Search for the cell housing the specified text and yield its (X, Y) center coordinate. 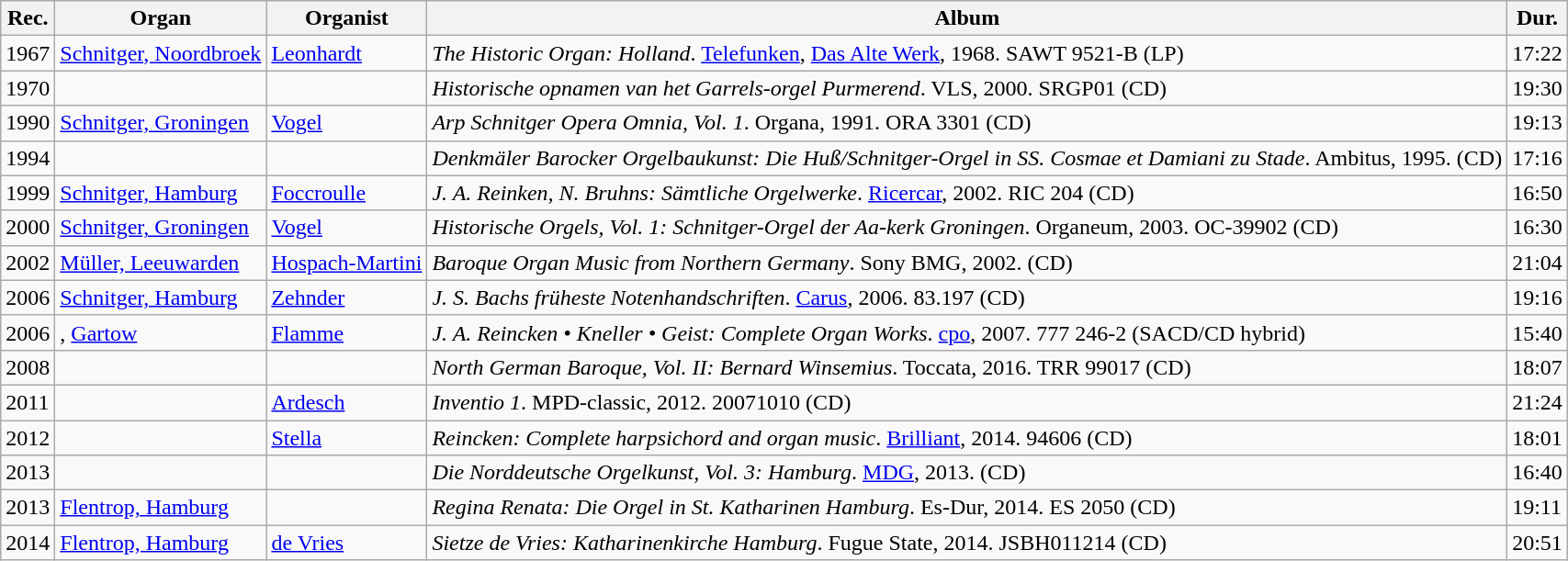
18:01 (1538, 438)
20:51 (1538, 543)
J. S. Bachs früheste Notenhandschriften. Carus, 2006. 83.197 (CD) (967, 297)
19:13 (1538, 123)
The Historic Organ: Holland. Telefunken, Das Alte Werk, 1968. SAWT 9521-B (LP) (967, 53)
J. A. Reincken • Kneller • Geist: Complete Organ Works. cpo, 2007. 777 246-2 (SACD/CD hybrid) (967, 332)
21:24 (1538, 402)
Foccroulle (347, 193)
Dur. (1538, 18)
Müller, Leeuwarden (161, 263)
2012 (28, 438)
Leonhardt (347, 53)
Organ (161, 18)
Denkmäler Barocker Orgelbaukunst: Die Huß/Schnitger-Orgel in SS. Cosmae et Damiani zu Stade. Ambitus, 1995. (CD) (967, 158)
Schnitger, Noordbroek (161, 53)
Album (967, 18)
Arp Schnitger Opera Omnia, Vol. 1. Organa, 1991. ORA 3301 (CD) (967, 123)
21:04 (1538, 263)
Historische opnamen van het Garrels-orgel Purmerend. VLS, 2000. SRGP01 (CD) (967, 88)
19:11 (1538, 508)
2008 (28, 367)
Hospach-Martini (347, 263)
Rec. (28, 18)
Zehnder (347, 297)
, Gartow (161, 332)
18:07 (1538, 367)
1990 (28, 123)
de Vries (347, 543)
1999 (28, 193)
17:16 (1538, 158)
North German Baroque, Vol. II: Bernard Winsemius. Toccata, 2016. TRR 99017 (CD) (967, 367)
17:22 (1538, 53)
16:30 (1538, 228)
1970 (28, 88)
2000 (28, 228)
1967 (28, 53)
16:40 (1538, 473)
Inventio 1. MPD-classic, 2012. 20071010 (CD) (967, 402)
2011 (28, 402)
Regina Renata: Die Orgel in St. Katharinen Hamburg. Es-Dur, 2014. ES 2050 (CD) (967, 508)
1994 (28, 158)
Flamme (347, 332)
Organist (347, 18)
2002 (28, 263)
15:40 (1538, 332)
J. A. Reinken, N. Bruhns: Sämtliche Orgelwerke. Ricercar, 2002. RIC 204 (CD) (967, 193)
19:30 (1538, 88)
Reincken: Complete harpsichord and organ music. Brilliant, 2014. 94606 (CD) (967, 438)
Ardesch (347, 402)
Stella (347, 438)
2014 (28, 543)
Baroque Organ Music from Northern Germany. Sony BMG, 2002. (CD) (967, 263)
19:16 (1538, 297)
Historische Orgels, Vol. 1: Schnitger-Orgel der Aa-kerk Groningen. Organeum, 2003. OC-39902 (CD) (967, 228)
Die Norddeutsche Orgelkunst, Vol. 3: Hamburg. MDG, 2013. (CD) (967, 473)
16:50 (1538, 193)
Sietze de Vries: Katharinenkirche Hamburg. Fugue State, 2014. JSBH011214 (CD) (967, 543)
